Output the [x, y] coordinate of the center of the cell containing the given text.  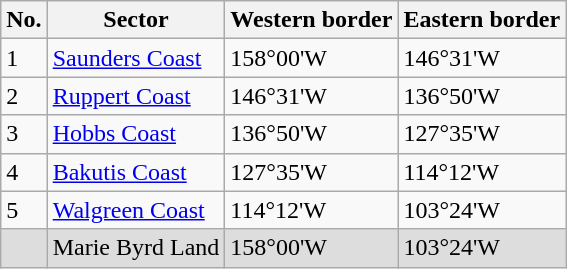
4 [24, 172]
1 [24, 58]
Sector [136, 20]
Bakutis Coast [136, 172]
2 [24, 96]
Eastern border [482, 20]
No. [24, 20]
Western border [312, 20]
Walgreen Coast [136, 210]
Saunders Coast [136, 58]
3 [24, 134]
Marie Byrd Land [136, 248]
Ruppert Coast [136, 96]
Hobbs Coast [136, 134]
5 [24, 210]
